For the text-containing cell, return its midpoint in [X, Y] coordinate format. 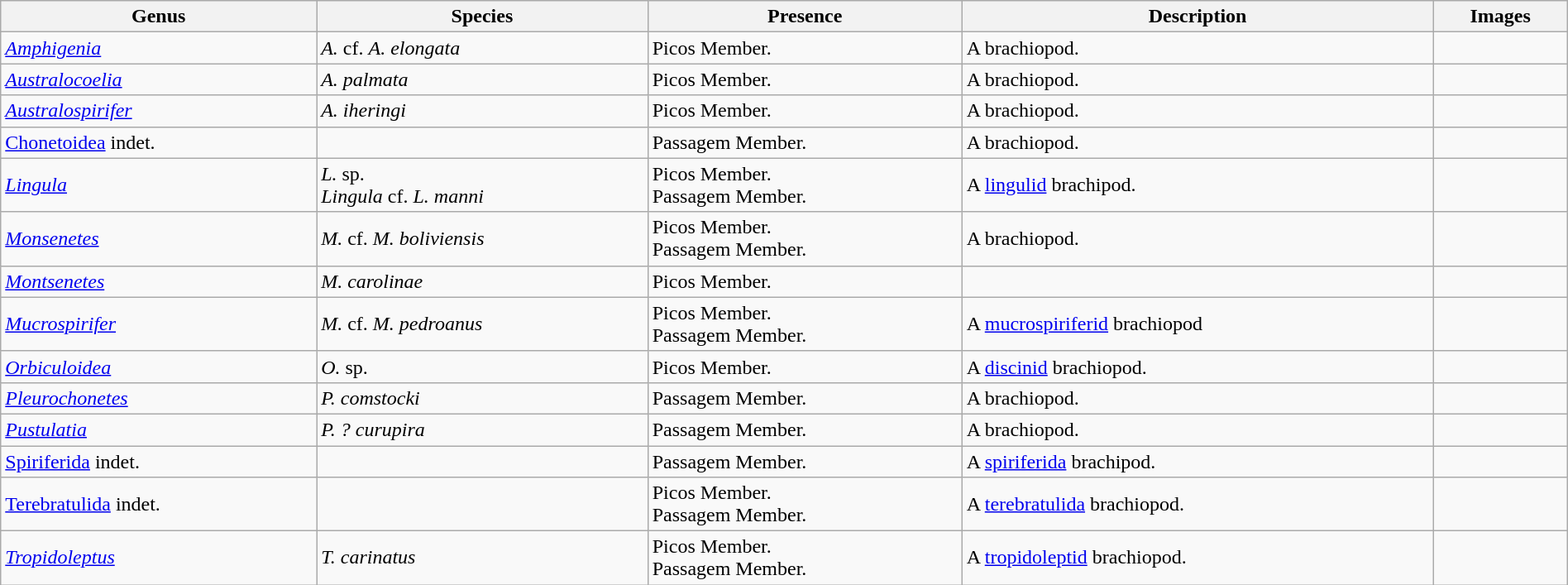
A lingulid brachipod. [1198, 185]
Australocoelia [159, 79]
O. sp. [483, 367]
A mucrospiriferid brachiopod [1198, 324]
Monsenetes [159, 238]
A. iheringi [483, 111]
Lingula [159, 185]
Terebratulida indet. [159, 505]
Images [1500, 17]
M. carolinae [483, 281]
Montsenetes [159, 281]
Description [1198, 17]
M. cf. M. pedroanus [483, 324]
A. cf. A. elongata [483, 48]
A tropidoleptid brachiopod. [1198, 558]
Presence [805, 17]
M. cf. M. boliviensis [483, 238]
A. palmata [483, 79]
Species [483, 17]
Amphigenia [159, 48]
T. carinatus [483, 558]
P. ? curupira [483, 429]
A spiriferida brachipod. [1198, 461]
Australospirifer [159, 111]
Tropidoleptus [159, 558]
Pleurochonetes [159, 398]
A discinid brachiopod. [1198, 367]
L. sp.Lingula cf. L. manni [483, 185]
Chonetoidea indet. [159, 142]
Spiriferida indet. [159, 461]
A terebratulida brachiopod. [1198, 505]
Mucrospirifer [159, 324]
Orbiculoidea [159, 367]
Pustulatia [159, 429]
Genus [159, 17]
P. comstocki [483, 398]
